Determine the [X, Y] coordinate at the center of the cell enclosing the given text.  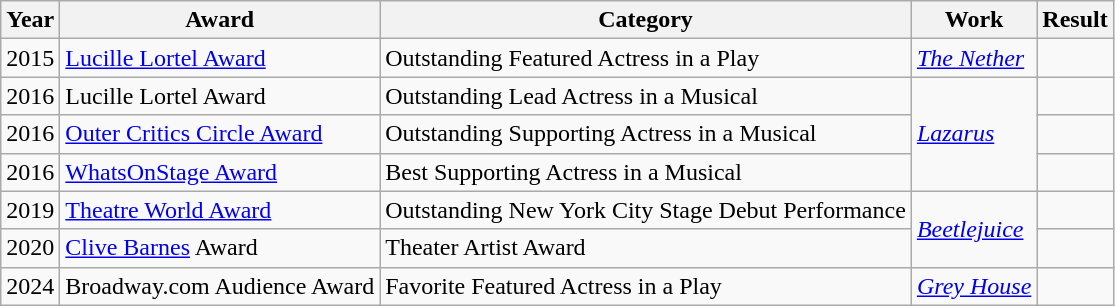
Outstanding Supporting Actress in a Musical [646, 134]
Clive Barnes Award [220, 248]
2020 [30, 248]
Year [30, 20]
Grey House [974, 286]
Outer Critics Circle Award [220, 134]
Broadway.com Audience Award [220, 286]
The Nether [974, 58]
2024 [30, 286]
2019 [30, 210]
Work [974, 20]
Outstanding Featured Actress in a Play [646, 58]
WhatsOnStage Award [220, 172]
Category [646, 20]
Theatre World Award [220, 210]
Outstanding Lead Actress in a Musical [646, 96]
Beetlejuice [974, 229]
Theater Artist Award [646, 248]
Lazarus [974, 134]
Award [220, 20]
Result [1075, 20]
Best Supporting Actress in a Musical [646, 172]
2015 [30, 58]
Outstanding New York City Stage Debut Performance [646, 210]
Favorite Featured Actress in a Play [646, 286]
